Scan for the cell matching the given text and deliver its (x, y) coordinate at center. 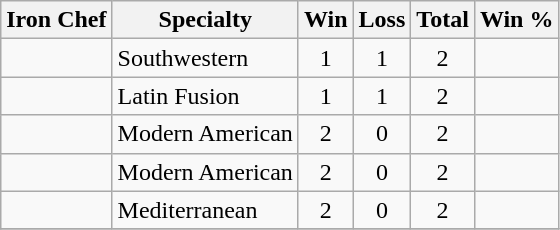
Southwestern (205, 58)
Specialty (205, 20)
Total (443, 20)
Latin Fusion (205, 96)
Mediterranean (205, 210)
Iron Chef (56, 20)
Win (326, 20)
Loss (382, 20)
Win % (516, 20)
